Pinpoint the cell where the given text exists, returning its (x, y) midpoint coordinate. 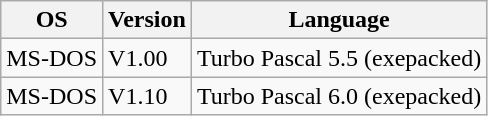
Language (338, 20)
V1.00 (148, 58)
Turbo Pascal 6.0 (exepacked) (338, 96)
Version (148, 20)
V1.10 (148, 96)
Turbo Pascal 5.5 (exepacked) (338, 58)
OS (52, 20)
